Capture the cell that displays the provided text and extract its [X, Y] central coordinate. 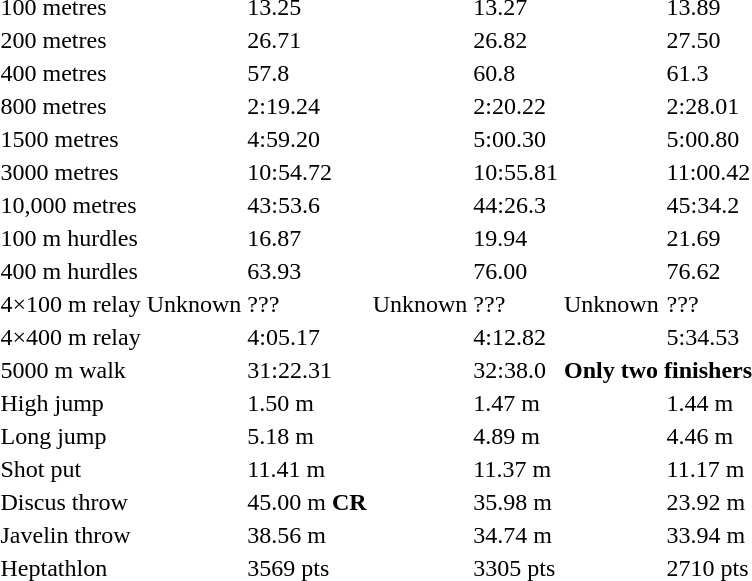
10:55.81 [516, 172]
26.82 [516, 40]
38.56 m [307, 535]
19.94 [516, 238]
10:54.72 [307, 172]
34.74 m [516, 535]
57.8 [307, 73]
32:38.0 [516, 370]
4.89 m [516, 436]
2:19.24 [307, 106]
60.8 [516, 73]
44:26.3 [516, 205]
11.37 m [516, 469]
35.98 m [516, 502]
2:20.22 [516, 106]
4:59.20 [307, 139]
76.00 [516, 271]
1.47 m [516, 403]
26.71 [307, 40]
4:12.82 [516, 337]
63.93 [307, 271]
5.18 m [307, 436]
43:53.6 [307, 205]
1.50 m [307, 403]
16.87 [307, 238]
45.00 m CR [307, 502]
5:00.30 [516, 139]
11.41 m [307, 469]
31:22.31 [307, 370]
4:05.17 [307, 337]
